Locate the cell with the specified text and output its [X, Y] center coordinate. 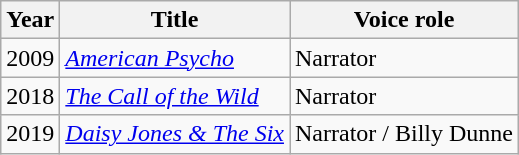
Year [30, 20]
Daisy Jones & The Six [175, 134]
American Psycho [175, 58]
2019 [30, 134]
The Call of the Wild [175, 96]
2018 [30, 96]
Title [175, 20]
Narrator / Billy Dunne [404, 134]
2009 [30, 58]
Voice role [404, 20]
